Extract the (x, y) coordinate from the center of the cell holding the provided text.  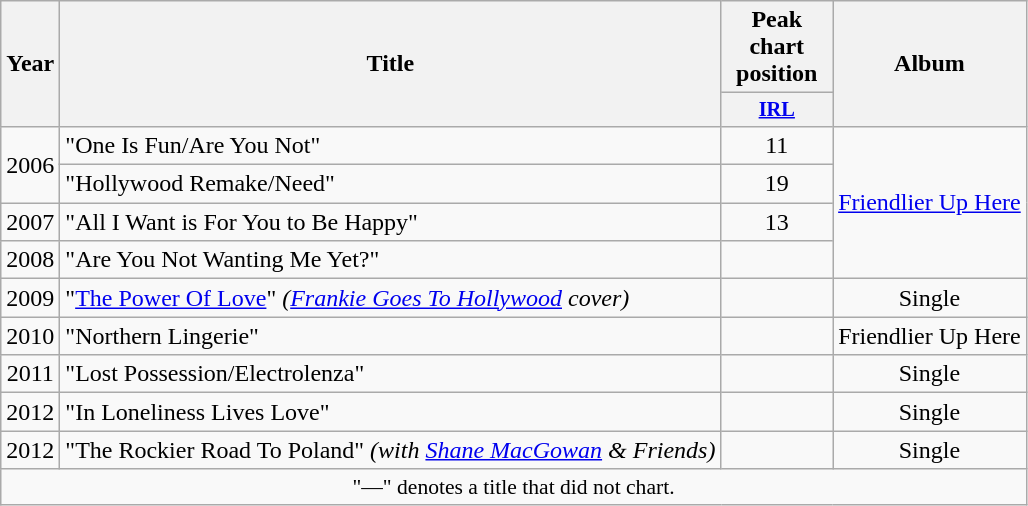
11 (777, 145)
2010 (30, 336)
Album (930, 64)
2011 (30, 374)
2006 (30, 164)
"One Is Fun/Are You Not" (390, 145)
Peak chart position (777, 47)
"Are You Not Wanting Me Yet?" (390, 260)
"Northern Lingerie" (390, 336)
"In Loneliness Lives Love" (390, 412)
IRL (777, 110)
2009 (30, 298)
Year (30, 64)
"Lost Possession/Electrolenza" (390, 374)
Title (390, 64)
"Hollywood Remake/Need" (390, 184)
"The Rockier Road To Poland" (with Shane MacGowan & Friends) (390, 450)
"—" denotes a title that did not chart. (514, 487)
"All I Want is For You to Be Happy" (390, 222)
19 (777, 184)
"The Power Of Love" (Frankie Goes To Hollywood cover) (390, 298)
2007 (30, 222)
2008 (30, 260)
13 (777, 222)
